From the cell containing the given text, extract its center point as (x, y) coordinate. 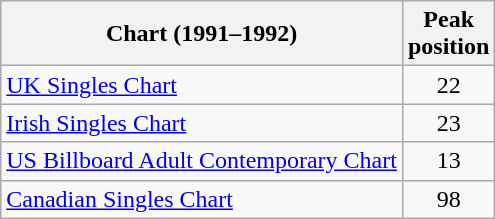
22 (448, 85)
Irish Singles Chart (202, 123)
Chart (1991–1992) (202, 34)
13 (448, 161)
Peakposition (448, 34)
UK Singles Chart (202, 85)
98 (448, 199)
US Billboard Adult Contemporary Chart (202, 161)
23 (448, 123)
Canadian Singles Chart (202, 199)
